Determine the (x, y) coordinate at the center of the cell enclosing the given text.  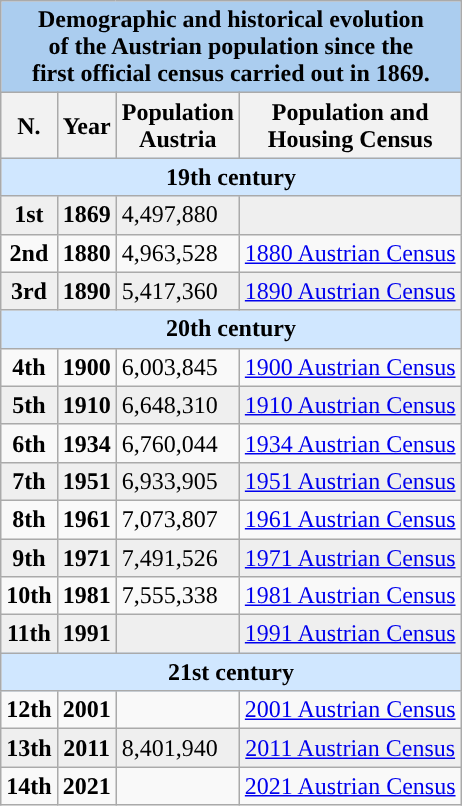
7,073,807 (178, 519)
6,003,845 (178, 367)
1st (29, 215)
Year (86, 126)
8,401,940 (178, 748)
1890 (86, 291)
2021 Austrian Census (350, 786)
4,497,880 (178, 215)
8th (29, 519)
1900 (86, 367)
2nd (29, 253)
5,417,360 (178, 291)
14th (29, 786)
6th (29, 443)
1991 Austrian Census (350, 634)
1961 Austrian Census (350, 519)
4,963,528 (178, 253)
20th century (231, 329)
2011 (86, 748)
19th century (231, 177)
2001 (86, 710)
1961 (86, 519)
1910 (86, 405)
1991 (86, 634)
1951 Austrian Census (350, 481)
9th (29, 557)
11th (29, 634)
2001 Austrian Census (350, 710)
2011 Austrian Census (350, 748)
7,555,338 (178, 596)
1910 Austrian Census (350, 405)
1934 Austrian Census (350, 443)
1981 (86, 596)
7,491,526 (178, 557)
1971 (86, 557)
10th (29, 596)
7th (29, 481)
21st century (231, 672)
2021 (86, 786)
1869 (86, 215)
6,760,044 (178, 443)
1900 Austrian Census (350, 367)
4th (29, 367)
N. (29, 126)
PopulationAustria (178, 126)
12th (29, 710)
13th (29, 748)
Population and Housing Census (350, 126)
1880 Austrian Census (350, 253)
Demographic and historical evolution of the Austrian population since the first official census carried out in 1869. (231, 47)
1981 Austrian Census (350, 596)
1934 (86, 443)
6,648,310 (178, 405)
3rd (29, 291)
5th (29, 405)
6,933,905 (178, 481)
1890 Austrian Census (350, 291)
1971 Austrian Census (350, 557)
1951 (86, 481)
1880 (86, 253)
